Scan for the cell matching the given text and deliver its (x, y) coordinate at center. 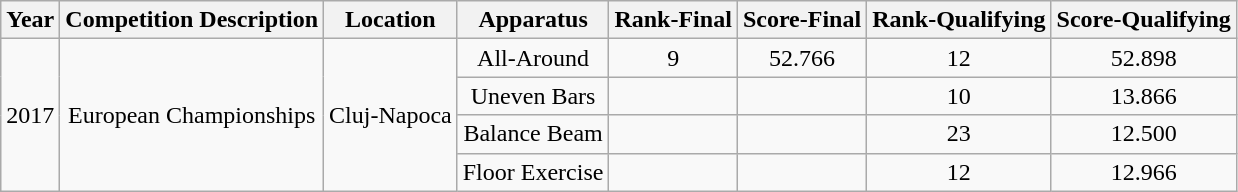
2017 (30, 115)
9 (673, 58)
12.966 (1144, 172)
12.500 (1144, 134)
52.898 (1144, 58)
52.766 (802, 58)
Score-Qualifying (1144, 20)
Score-Final (802, 20)
European Championships (192, 115)
Uneven Bars (533, 96)
13.866 (1144, 96)
Floor Exercise (533, 172)
All-Around (533, 58)
Location (391, 20)
Year (30, 20)
23 (959, 134)
Competition Description (192, 20)
Cluj-Napoca (391, 115)
10 (959, 96)
Rank-Qualifying (959, 20)
Balance Beam (533, 134)
Apparatus (533, 20)
Rank-Final (673, 20)
